For the text-containing cell, return its midpoint in (X, Y) coordinate format. 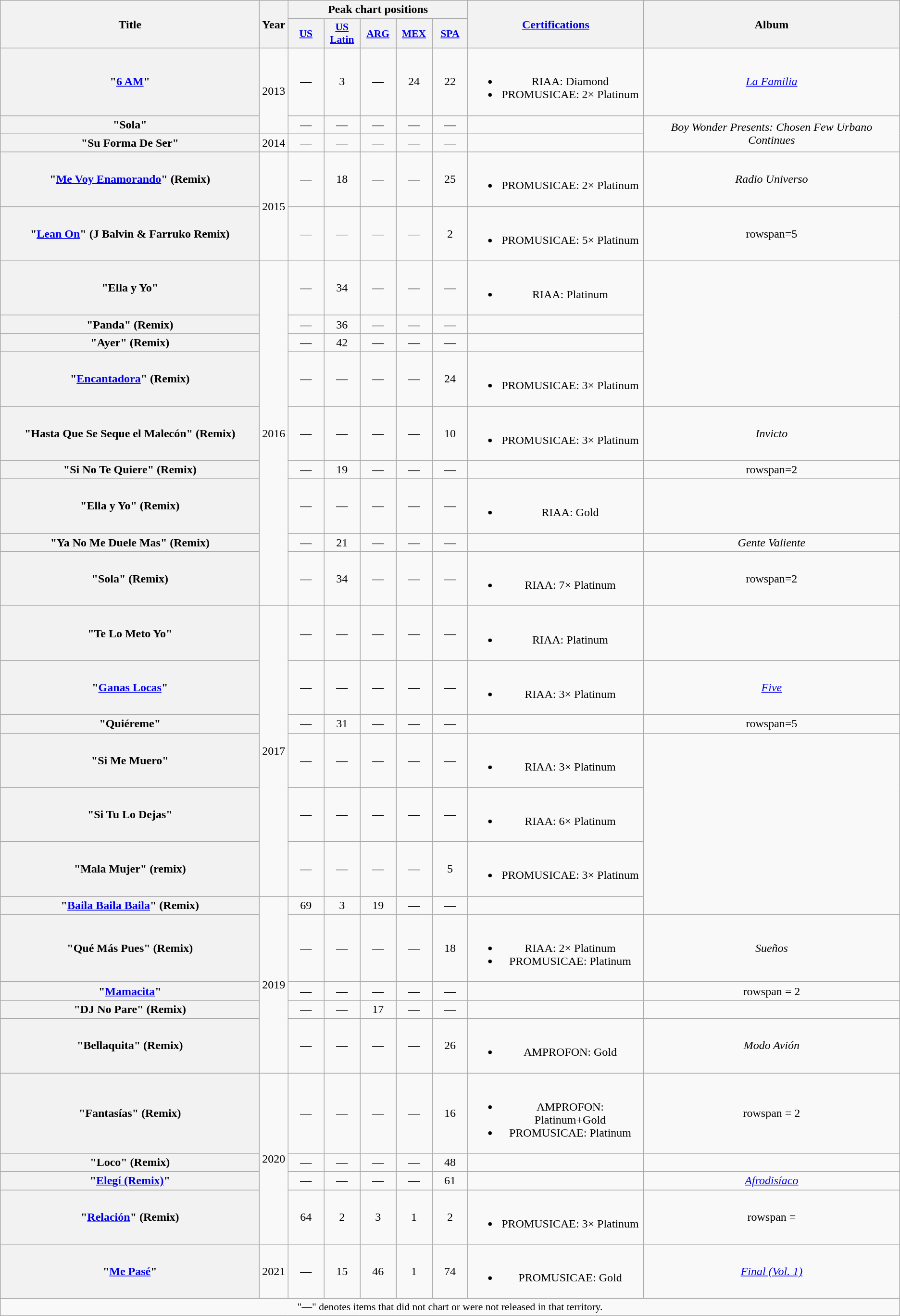
25 (450, 179)
"Ella y Yo" (130, 288)
2017 (274, 751)
Boy Wonder Presents: Chosen Few Urbano Continues (772, 134)
48 (450, 1163)
RIAA: 6× Platinum (556, 815)
"Relación" (Remix) (130, 1217)
Album (772, 24)
31 (342, 724)
Afrodisíaco (772, 1181)
"Fantasías" (Remix) (130, 1113)
69 (306, 905)
AMPROFON: Gold (556, 1046)
Gente Valiente (772, 543)
"Elegí (Remix)" (130, 1181)
Year (274, 24)
2021 (274, 1272)
RIAA: 7× Platinum (556, 579)
PROMUSICAE: 5× Platinum (556, 234)
US Latin (342, 34)
"DJ No Pare" (Remix) (130, 1009)
"Sola" (Remix) (130, 579)
"Panda" (Remix) (130, 324)
"Bellaquita" (Remix) (130, 1046)
2016 (274, 433)
Five (772, 688)
2019 (274, 984)
74 (450, 1272)
"Qué Más Pues" (Remix) (130, 948)
21 (342, 543)
La Familia (772, 82)
2015 (274, 206)
2014 (274, 143)
17 (378, 1009)
Sueños (772, 948)
"Si Tu Lo Dejas" (130, 815)
rowspan = (772, 1217)
26 (450, 1046)
"Encantadora" (Remix) (130, 379)
22 (450, 82)
"Mala Mujer" (remix) (130, 869)
RIAA: 2× Platinum PROMUSICAE: Platinum (556, 948)
AMPROFON: Platinum+GoldPROMUSICAE: Platinum (556, 1113)
"Me Voy Enamorando" (Remix) (130, 179)
42 (342, 342)
"Ella y Yo" (Remix) (130, 506)
"6 AM" (130, 82)
5 (450, 869)
36 (342, 324)
Certifications (556, 24)
PROMUSICAE: 2× Platinum (556, 179)
"Baila Baila Baila" (Remix) (130, 905)
"Si No Te Quiere" (Remix) (130, 470)
"Sola" (130, 125)
ARG (378, 34)
15 (342, 1272)
RIAA: Gold (556, 506)
"Me Pasé" (130, 1272)
"Lean On" (J Balvin & Farruko Remix) (130, 234)
"Si Me Muero" (130, 760)
PROMUSICAE: Gold (556, 1272)
MEX (414, 34)
2020 (274, 1158)
RIAA: Diamond PROMUSICAE: 2× Platinum (556, 82)
Invicto (772, 433)
46 (378, 1272)
"Hasta Que Se Seque el Malecón" (Remix) (130, 433)
"Loco" (Remix) (130, 1163)
Title (130, 24)
SPA (450, 34)
16 (450, 1113)
Peak chart positions (378, 10)
"Te Lo Meto Yo" (130, 633)
"Mamacita" (130, 991)
"Ganas Locas" (130, 688)
2013 (274, 91)
61 (450, 1181)
64 (306, 1217)
"—" denotes items that did not chart or were not released in that territory. (450, 1307)
Final (Vol. 1) (772, 1272)
"Su Forma De Ser" (130, 143)
Modo Avión (772, 1046)
"Ayer" (Remix) (130, 342)
"Ya No Me Duele Mas" (Remix) (130, 543)
US (306, 34)
10 (450, 433)
"Quiéreme" (130, 724)
Radio Universo (772, 179)
